Locate the cell with the specified text and output its (X, Y) center coordinate. 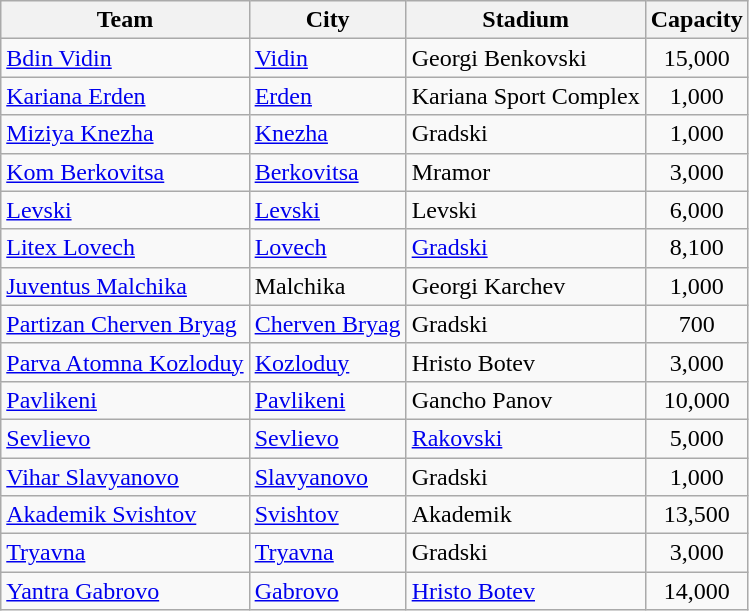
Vihar Slavyanovo (125, 477)
Kariana Sport Complex (526, 96)
Litex Lovech (125, 248)
Juventus Malchika (125, 286)
City (328, 20)
700 (696, 324)
Kozloduy (328, 362)
Rakovski (526, 438)
10,000 (696, 400)
Slavyanovo (328, 477)
Knezha (328, 134)
Akademik Svishtov (125, 515)
Svishtov (328, 515)
Bdin Vidin (125, 58)
Kom Berkovitsa (125, 172)
Team (125, 20)
Vidin (328, 58)
14,000 (696, 591)
Akademik (526, 515)
Erden (328, 96)
15,000 (696, 58)
Cherven Bryag (328, 324)
13,500 (696, 515)
Gancho Panov (526, 400)
6,000 (696, 210)
Mramor (526, 172)
Georgi Benkovski (526, 58)
Malchika (328, 286)
5,000 (696, 438)
Kariana Erden (125, 96)
Lovech (328, 248)
8,100 (696, 248)
Stadium (526, 20)
Partizan Cherven Bryag (125, 324)
Capacity (696, 20)
Miziya Knezha (125, 134)
Berkovitsa (328, 172)
Yantra Gabrovo (125, 591)
Parva Atomna Kozloduy (125, 362)
Georgi Karchev (526, 286)
Gabrovo (328, 591)
